From the cell containing the given text, extract its center point as (X, Y) coordinate. 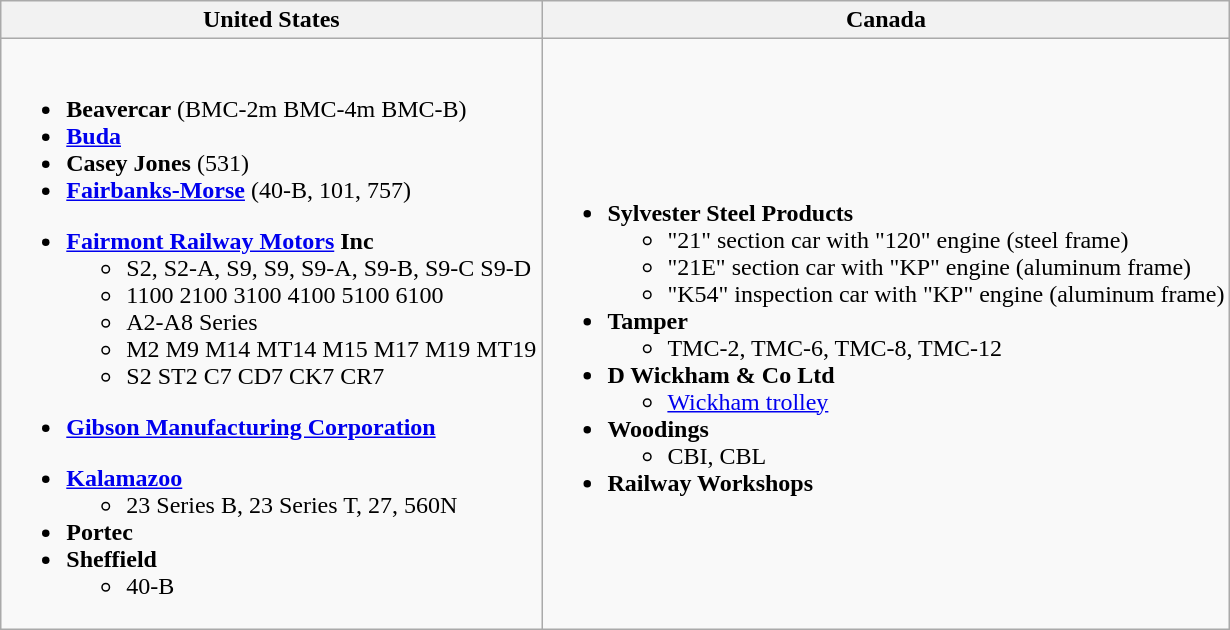
United States (272, 20)
Canada (886, 20)
